Provide the [X, Y] coordinate of the cell's center where the given text is located.  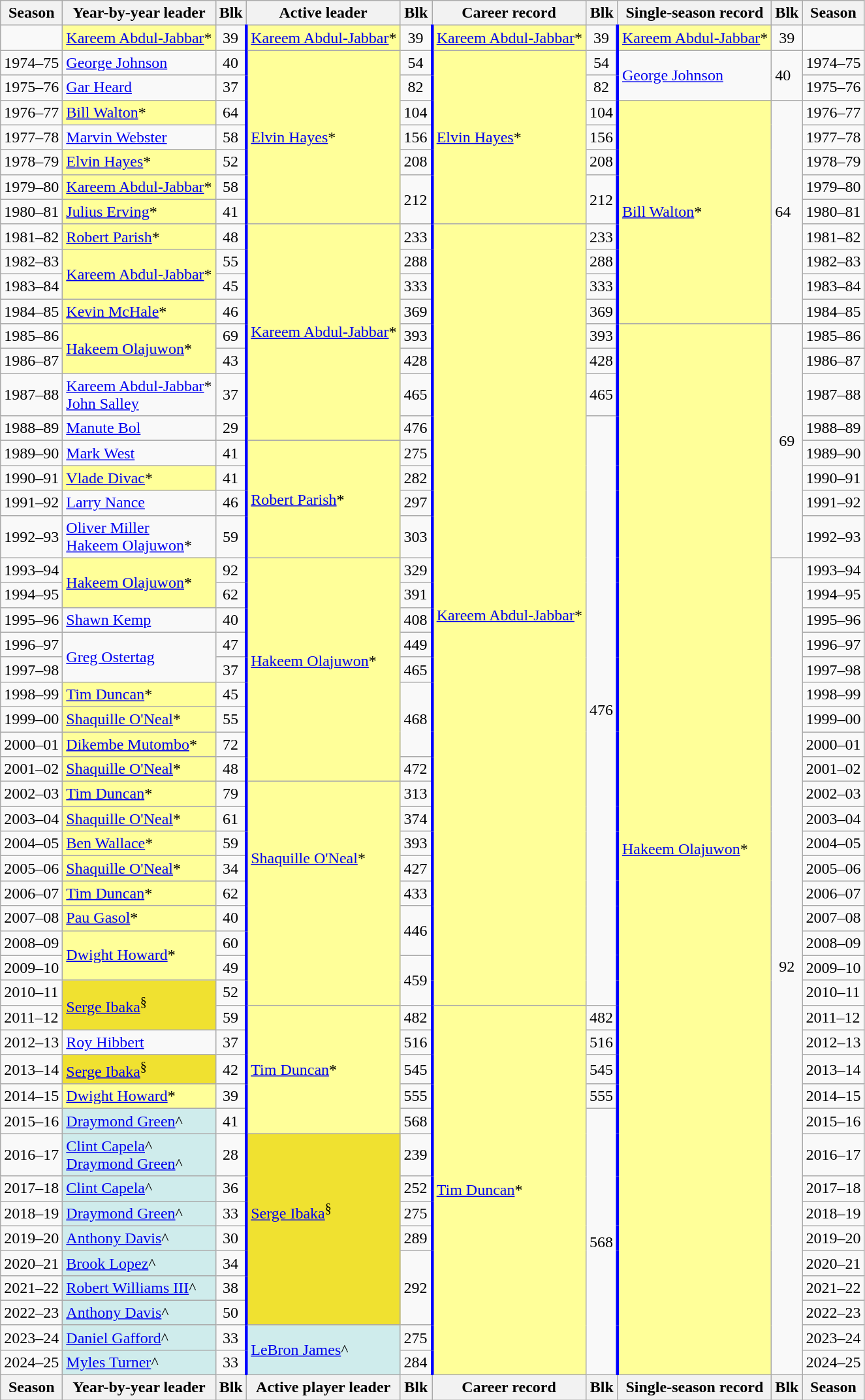
Roy Hibbert [139, 1042]
Brook Lopez^ [139, 1263]
Active leader [323, 13]
LeBron James^ [323, 1350]
79 [231, 794]
446 [417, 931]
60 [231, 943]
28 [231, 1154]
297 [417, 503]
Vlade Divac* [139, 478]
Manute Bol [139, 428]
Daniel Gafford^ [139, 1337]
284 [417, 1362]
Pau Gasol* [139, 918]
408 [417, 620]
374 [417, 819]
Oliver MillerHakeem Olajuwon* [139, 537]
30 [231, 1238]
Shawn Kemp [139, 620]
313 [417, 794]
72 [231, 744]
42 [231, 1070]
38 [231, 1288]
Greg Ostertag [139, 657]
Larry Nance [139, 503]
61 [231, 819]
29 [231, 428]
Robert Williams III^ [139, 1288]
427 [417, 868]
Ben Wallace* [139, 844]
Clint Capela^Draymond Green^ [139, 1154]
391 [417, 595]
459 [417, 980]
252 [417, 1188]
329 [417, 570]
47 [231, 644]
50 [231, 1312]
Mark West [139, 453]
433 [417, 893]
Kevin McHale* [139, 311]
Julius Erving* [139, 212]
36 [231, 1188]
Gar Heard [139, 87]
289 [417, 1238]
43 [231, 361]
292 [417, 1288]
Clint Capela^ [139, 1188]
Active player leader [323, 1388]
Myles Turner^ [139, 1362]
282 [417, 478]
Marvin Webster [139, 137]
303 [417, 537]
Dikembe Mutombo* [139, 744]
472 [417, 769]
468 [417, 719]
49 [231, 968]
239 [417, 1154]
Kareem Abdul-Jabbar*John Salley [139, 394]
449 [417, 644]
